Capture the cell that displays the provided text and extract its [X, Y] central coordinate. 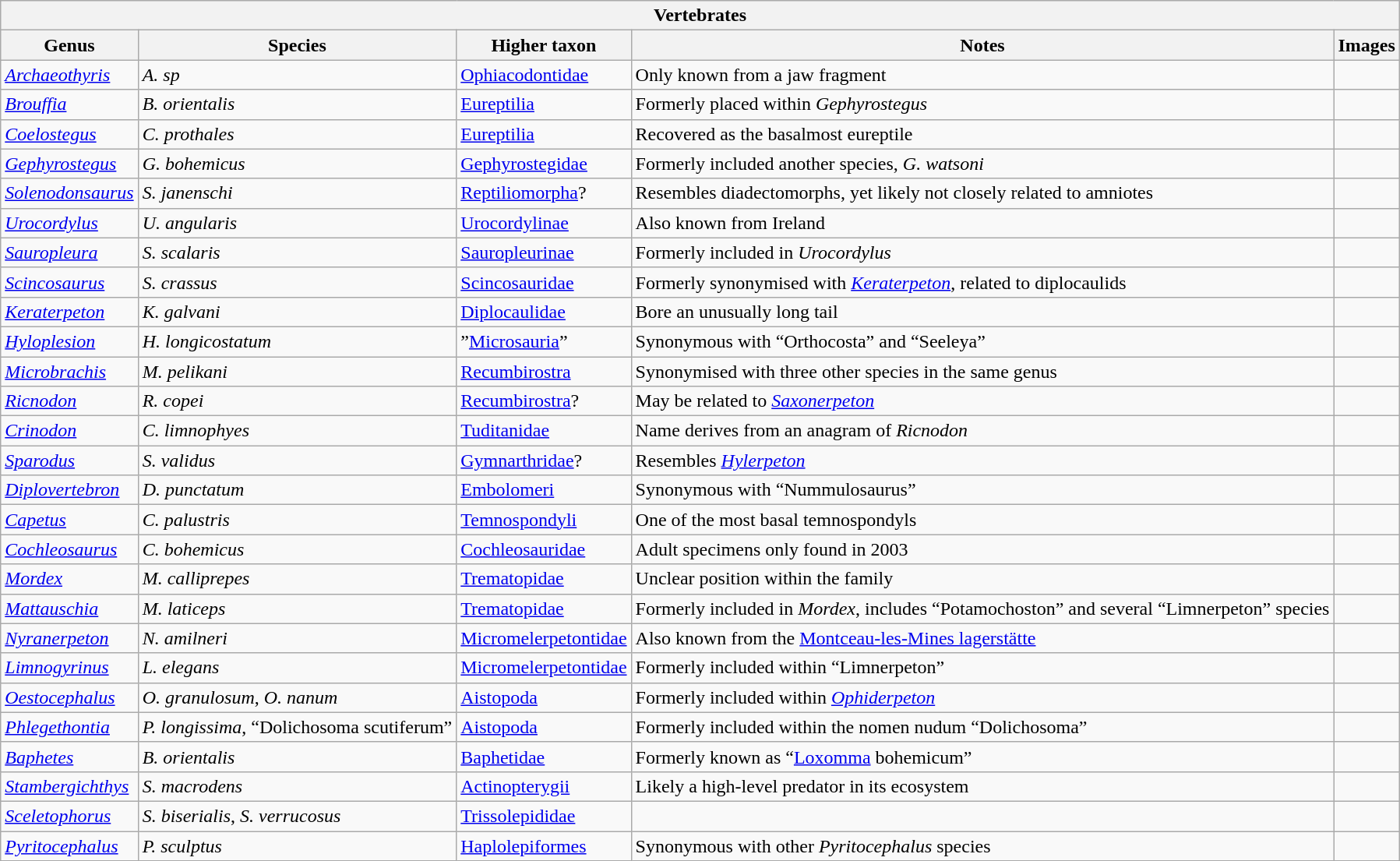
Gymnarthridae? [544, 460]
Formerly known as “Loxomma bohemicum” [982, 757]
Species [298, 45]
S. scalaris [298, 252]
Oestocephalus [69, 697]
S. macrodens [298, 786]
Brouffia [69, 104]
One of the most basal temnospondyls [982, 520]
Reptiliomorpha? [544, 193]
May be related to Saxonerpeton [982, 401]
O. granulosum, O. nanum [298, 697]
Baphetidae [544, 757]
H. longicostatum [298, 341]
Mattauschia [69, 609]
Resembles diadectomorphs, yet likely not closely related to amniotes [982, 193]
Formerly included within Ophiderpeton [982, 697]
L. elegans [298, 668]
Keraterpeton [69, 312]
Sparodus [69, 460]
Formerly included in Urocordylus [982, 252]
Urocordylinae [544, 223]
Crinodon [69, 431]
Coelostegus [69, 134]
Microbrachis [69, 372]
Resembles Hylerpeton [982, 460]
Formerly included within “Limnerpeton” [982, 668]
Formerly included in Mordex, includes “Potamochoston” and several “Limnerpeton” species [982, 609]
Capetus [69, 520]
Adult specimens only found in 2003 [982, 549]
Limnogyrinus [69, 668]
Pyritocephalus [69, 845]
Genus [69, 45]
S. validus [298, 460]
Sceletophorus [69, 816]
Embolomeri [544, 490]
Diplocaulidae [544, 312]
Trissolepididae [544, 816]
Synonymous with “Orthocosta” and “Seeleya” [982, 341]
Synonymised with three other species in the same genus [982, 372]
Also known from Ireland [982, 223]
Likely a high-level predator in its ecosystem [982, 786]
C. prothales [298, 134]
Sauropleura [69, 252]
Images [1366, 45]
Gephyrostegidae [544, 164]
M. laticeps [298, 609]
Formerly included another species, G. watsoni [982, 164]
Stambergichthys [69, 786]
Archaeothyris [69, 75]
Only known from a jaw fragment [982, 75]
Sauropleurinae [544, 252]
Scincosauridae [544, 282]
Ricnodon [69, 401]
Temnospondyli [544, 520]
Recumbirostra? [544, 401]
Nyranerpeton [69, 638]
Notes [982, 45]
C. limnophyes [298, 431]
Bore an unusually long tail [982, 312]
Recovered as the basalmost eureptile [982, 134]
Also known from the Montceau-les-Mines lagerstätte [982, 638]
Vertebrates [700, 16]
P. sculptus [298, 845]
K. galvani [298, 312]
Solenodonsaurus [69, 193]
M. pelikani [298, 372]
Formerly synonymised with Keraterpeton, related to diplocaulids [982, 282]
Ophiacodontidae [544, 75]
Phlegethontia [69, 727]
Formerly included within the nomen nudum “Dolichosoma” [982, 727]
Unclear position within the family [982, 579]
Hyloplesion [69, 341]
Baphetes [69, 757]
Formerly placed within Gephyrostegus [982, 104]
Cochleosaurus [69, 549]
D. punctatum [298, 490]
Actinopterygii [544, 786]
R. copei [298, 401]
Haplolepiformes [544, 845]
Gephyrostegus [69, 164]
N. amilneri [298, 638]
S. biserialis, S. verrucosus [298, 816]
Higher taxon [544, 45]
C. bohemicus [298, 549]
Name derives from an anagram of Ricnodon [982, 431]
S. crassus [298, 282]
Synonymous with “Nummulosaurus” [982, 490]
G. bohemicus [298, 164]
S. janenschi [298, 193]
A. sp [298, 75]
P. longissima, “Dolichosoma scutiferum” [298, 727]
C. palustris [298, 520]
M. calliprepes [298, 579]
Recumbirostra [544, 372]
Urocordylus [69, 223]
Diplovertebron [69, 490]
Synonymous with other Pyritocephalus species [982, 845]
Cochleosauridae [544, 549]
Mordex [69, 579]
”Microsauria” [544, 341]
U. angularis [298, 223]
Scincosaurus [69, 282]
Tuditanidae [544, 431]
